Scan for the cell matching the given text and deliver its (X, Y) coordinate at center. 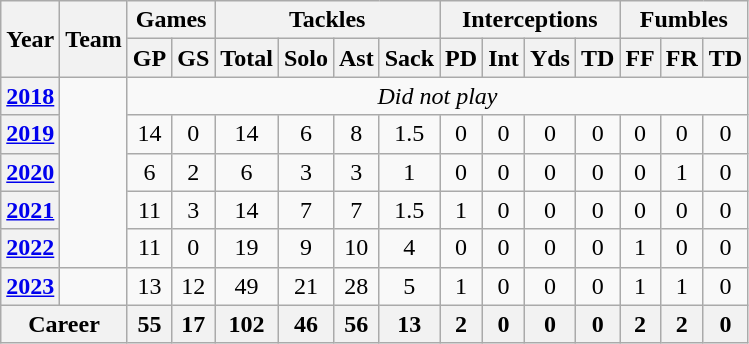
55 (149, 324)
FF (640, 58)
Total (247, 58)
102 (247, 324)
Sack (409, 58)
2020 (30, 172)
49 (247, 286)
5 (409, 286)
12 (194, 286)
Interceptions (530, 20)
Ast (356, 58)
Did not play (437, 96)
9 (306, 248)
10 (356, 248)
2018 (30, 96)
Solo (306, 58)
28 (356, 286)
Career (64, 324)
2019 (30, 134)
Yds (550, 58)
Fumbles (684, 20)
Games (170, 20)
Tackles (328, 20)
PD (462, 58)
4 (409, 248)
19 (247, 248)
21 (306, 286)
8 (356, 134)
2021 (30, 210)
Team (94, 39)
GS (194, 58)
GP (149, 58)
2023 (30, 286)
46 (306, 324)
17 (194, 324)
Int (504, 58)
Year (30, 39)
56 (356, 324)
2022 (30, 248)
FR (682, 58)
